Provide the [x, y] coordinate of the cell's center where the given text is located.  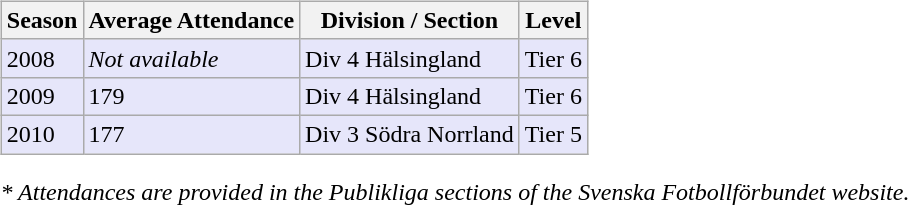
Not available [192, 58]
Division / Section [410, 20]
2009 [42, 96]
177 [192, 134]
179 [192, 96]
Level [553, 20]
2010 [42, 134]
Average Attendance [192, 20]
Season [42, 20]
Div 3 Södra Norrland [410, 134]
Tier 5 [553, 134]
2008 [42, 58]
